Extract the (x, y) coordinate from the center of the cell holding the provided text.  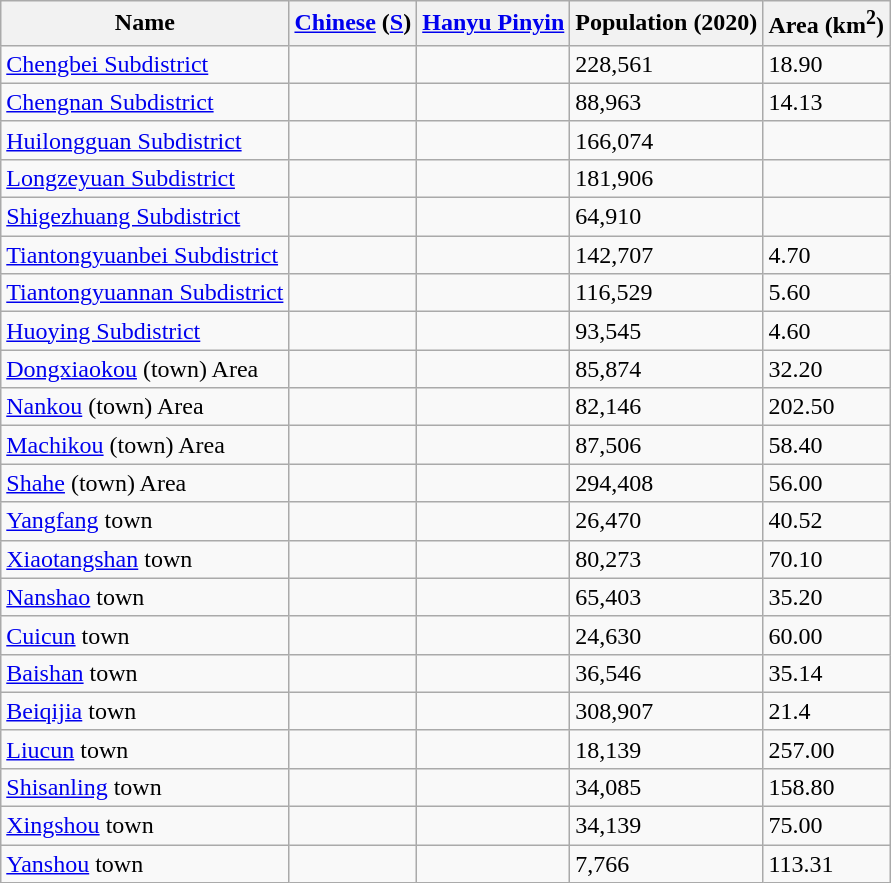
116,529 (666, 293)
56.00 (826, 483)
7,766 (666, 864)
87,506 (666, 445)
Longzeyuan Subdistrict (145, 178)
Chengbei Subdistrict (145, 64)
80,273 (666, 559)
142,707 (666, 255)
Huilongguan Subdistrict (145, 140)
18,139 (666, 749)
Nanshao town (145, 597)
60.00 (826, 635)
Shigezhuang Subdistrict (145, 217)
Huoying Subdistrict (145, 331)
202.50 (826, 407)
Chinese (S) (353, 24)
85,874 (666, 369)
Baishan town (145, 673)
64,910 (666, 217)
93,545 (666, 331)
34,139 (666, 826)
Shisanling town (145, 787)
Population (2020) (666, 24)
257.00 (826, 749)
36,546 (666, 673)
Cuicun town (145, 635)
75.00 (826, 826)
Nankou (town) Area (145, 407)
Yangfang town (145, 521)
18.90 (826, 64)
26,470 (666, 521)
34,085 (666, 787)
58.40 (826, 445)
Hanyu Pinyin (494, 24)
166,074 (666, 140)
Name (145, 24)
4.60 (826, 331)
Xingshou town (145, 826)
Liucun town (145, 749)
Beiqijia town (145, 711)
82,146 (666, 407)
158.80 (826, 787)
88,963 (666, 102)
4.70 (826, 255)
113.31 (826, 864)
Dongxiaokou (town) Area (145, 369)
35.14 (826, 673)
181,906 (666, 178)
228,561 (666, 64)
Tiantongyuanbei Subdistrict (145, 255)
35.20 (826, 597)
65,403 (666, 597)
Machikou (town) Area (145, 445)
24,630 (666, 635)
Yanshou town (145, 864)
Tiantongyuannan Subdistrict (145, 293)
294,408 (666, 483)
40.52 (826, 521)
Chengnan Subdistrict (145, 102)
Area (km2) (826, 24)
14.13 (826, 102)
Xiaotangshan town (145, 559)
5.60 (826, 293)
70.10 (826, 559)
308,907 (666, 711)
21.4 (826, 711)
32.20 (826, 369)
Shahe (town) Area (145, 483)
